Find where the given text appears and provide that cell's center as (x, y) coordinate. 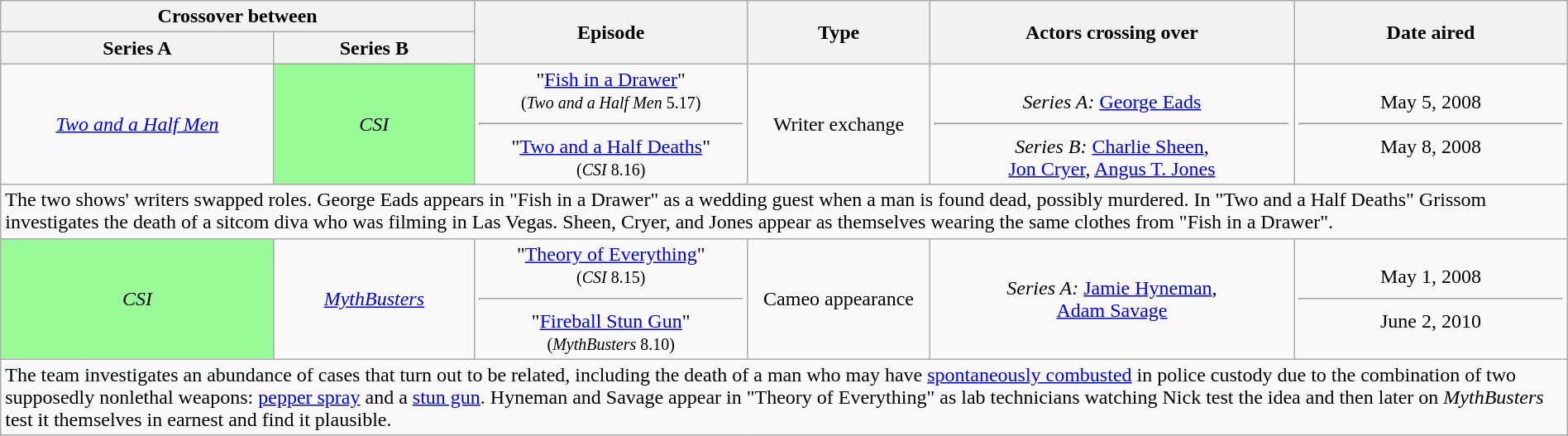
"Fish in a Drawer"(Two and a Half Men 5.17)"Two and a Half Deaths"(CSI 8.16) (610, 124)
Crossover between (238, 17)
Series A (137, 48)
Series A: George EadsSeries B: Charlie Sheen,Jon Cryer, Angus T. Jones (1111, 124)
Date aired (1431, 32)
MythBusters (374, 299)
Type (839, 32)
Episode (610, 32)
May 1, 2008June 2, 2010 (1431, 299)
Actors crossing over (1111, 32)
Series A: Jamie Hyneman,Adam Savage (1111, 299)
May 5, 2008May 8, 2008 (1431, 124)
"Theory of Everything"(CSI 8.15)"Fireball Stun Gun"(MythBusters 8.10) (610, 299)
Series B (374, 48)
Two and a Half Men (137, 124)
Writer exchange (839, 124)
Cameo appearance (839, 299)
